Output the (X, Y) coordinate of the center of the cell containing the given text.  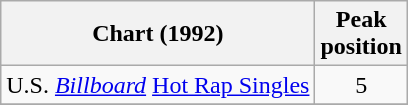
Chart (1992) (158, 34)
U.S. Billboard Hot Rap Singles (158, 85)
5 (361, 85)
Peakposition (361, 34)
